Output the (x, y) coordinate of the center of the cell containing the given text.  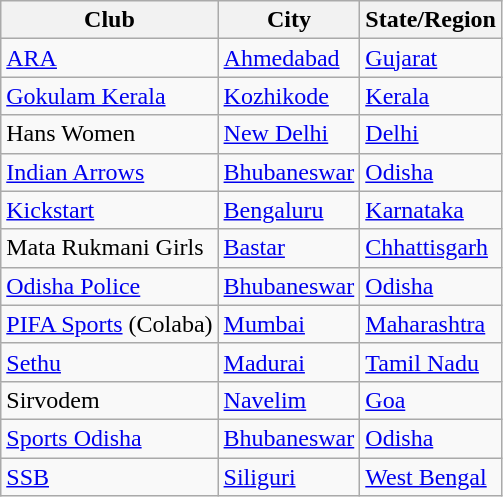
SSB (110, 477)
Mata Rukmani Girls (110, 248)
Tamil Nadu (431, 362)
West Bengal (431, 477)
Siliguri (289, 477)
Goa (431, 400)
Navelim (289, 400)
Gokulam Kerala (110, 96)
Delhi (431, 134)
PIFA Sports (Colaba) (110, 324)
Indian Arrows (110, 172)
Kerala (431, 96)
Karnataka (431, 210)
Hans Women (110, 134)
Bastar (289, 248)
Sirvodem (110, 400)
City (289, 20)
State/Region (431, 20)
Ahmedabad (289, 58)
Kozhikode (289, 96)
New Delhi (289, 134)
Kickstart (110, 210)
Odisha Police (110, 286)
Madurai (289, 362)
Gujarat (431, 58)
Club (110, 20)
Sethu (110, 362)
Sports Odisha (110, 438)
Mumbai (289, 324)
Maharashtra (431, 324)
Chhattisgarh (431, 248)
ARA (110, 58)
Bengaluru (289, 210)
